Output the [x, y] coordinate of the center of the cell containing the given text.  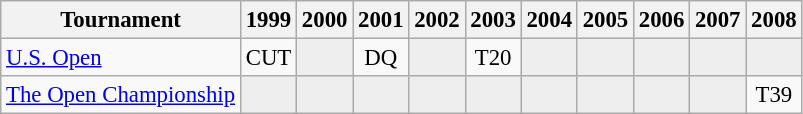
The Open Championship [121, 95]
Tournament [121, 20]
2002 [437, 20]
2003 [493, 20]
2000 [325, 20]
2007 [718, 20]
T39 [774, 95]
2006 [661, 20]
U.S. Open [121, 58]
T20 [493, 58]
CUT [268, 58]
2001 [381, 20]
1999 [268, 20]
2005 [605, 20]
2008 [774, 20]
2004 [549, 20]
DQ [381, 58]
